Scan for the cell matching the given text and deliver its [X, Y] coordinate at center. 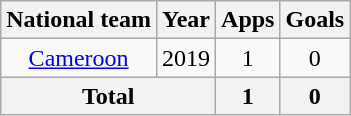
Total [108, 96]
National team [79, 20]
Goals [315, 20]
2019 [186, 58]
Apps [248, 20]
Year [186, 20]
Cameroon [79, 58]
